Locate the cell with the specified text and output its (x, y) center coordinate. 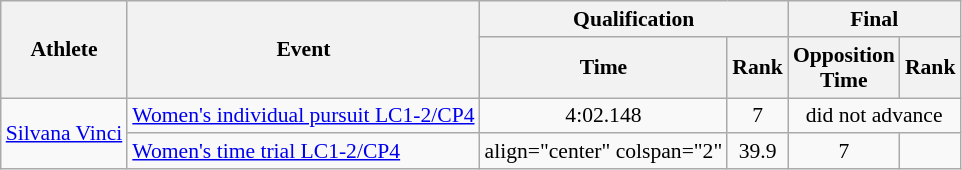
OppositionTime (844, 68)
Women's time trial LC1-2/CP4 (303, 152)
Athlete (64, 50)
Final (874, 19)
align="center" colspan="2" (604, 152)
39.9 (758, 152)
Qualification (634, 19)
did not advance (874, 116)
Silvana Vinci (64, 134)
4:02.148 (604, 116)
Women's individual pursuit LC1-2/CP4 (303, 116)
Event (303, 50)
Time (604, 68)
